Output the (X, Y) coordinate of the center of the cell containing the given text.  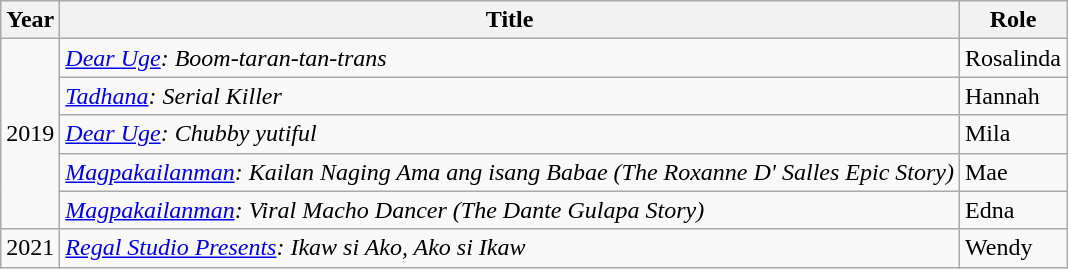
Edna (1012, 210)
Tadhana: Serial Killer (510, 96)
Magpakailanman: Viral Macho Dancer (The Dante Gulapa Story) (510, 210)
Title (510, 20)
2021 (30, 248)
Rosalinda (1012, 58)
Wendy (1012, 248)
Dear Uge: Chubby yutiful (510, 134)
Mae (1012, 172)
Hannah (1012, 96)
Role (1012, 20)
Regal Studio Presents: Ikaw si Ako, Ako si Ikaw (510, 248)
Year (30, 20)
Dear Uge: Boom-taran-tan-trans (510, 58)
2019 (30, 134)
Mila (1012, 134)
Magpakailanman: Kailan Naging Ama ang isang Babae (The Roxanne D' Salles Epic Story) (510, 172)
